Pinpoint the cell where the given text exists, returning its (x, y) midpoint coordinate. 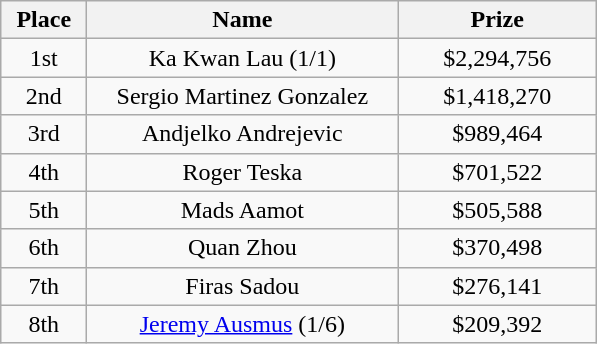
Place (44, 20)
$209,392 (498, 324)
Andjelko Andrejevic (242, 134)
2nd (44, 96)
5th (44, 210)
Ka Kwan Lau (1/1) (242, 58)
$505,588 (498, 210)
Name (242, 20)
$2,294,756 (498, 58)
$370,498 (498, 248)
Prize (498, 20)
$701,522 (498, 172)
6th (44, 248)
Mads Aamot (242, 210)
Sergio Martinez Gonzalez (242, 96)
4th (44, 172)
Roger Teska (242, 172)
7th (44, 286)
Jeremy Ausmus (1/6) (242, 324)
3rd (44, 134)
Firas Sadou (242, 286)
$1,418,270 (498, 96)
$989,464 (498, 134)
$276,141 (498, 286)
Quan Zhou (242, 248)
8th (44, 324)
1st (44, 58)
